Provide the (X, Y) coordinate of the cell's center where the given text is located.  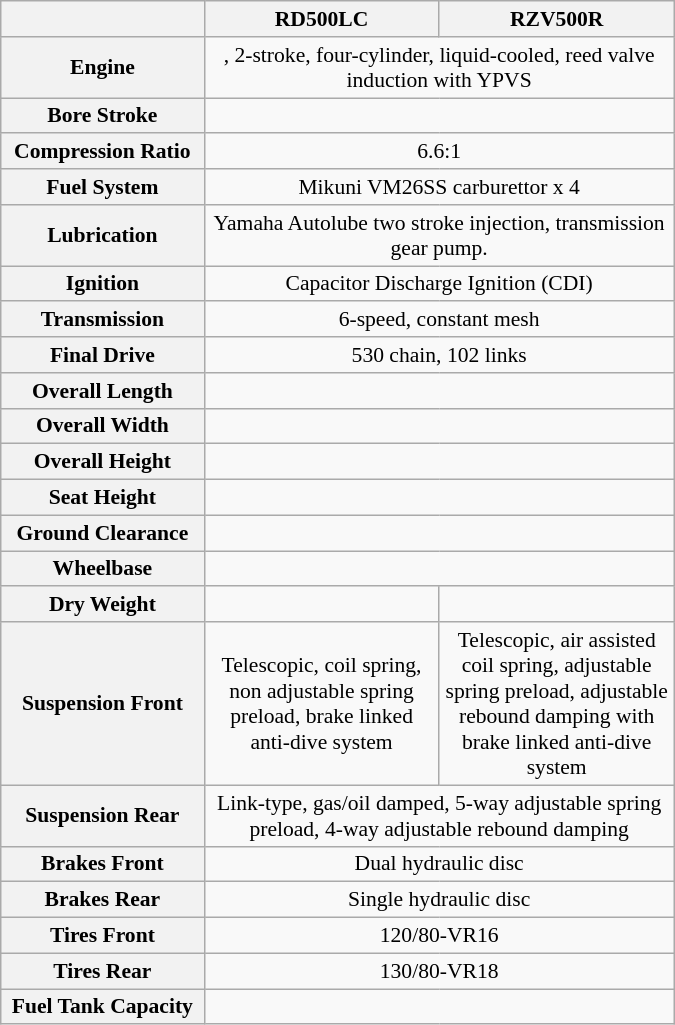
Link-type, gas/oil damped, 5-way adjustable spring preload, 4-way adjustable rebound damping (439, 816)
6.6:1 (439, 152)
Final Drive (102, 355)
Suspension Rear (102, 816)
Fuel Tank Capacity (102, 1007)
RD500LC (322, 19)
Telescopic, air assisted coil spring, adjustable spring preload, adjustable rebound damping with brake linked anti-dive system (556, 704)
Dry Weight (102, 605)
530 chain, 102 links (439, 355)
Lubrication (102, 236)
Brakes Rear (102, 900)
Ground Clearance (102, 533)
Yamaha Autolube two stroke injection, transmission gear pump. (439, 236)
Seat Height (102, 498)
Tires Front (102, 936)
Overall Width (102, 426)
Wheelbase (102, 569)
Transmission (102, 320)
RZV500R (556, 19)
Engine (102, 68)
Compression Ratio (102, 152)
Single hydraulic disc (439, 900)
, 2-stroke, four-cylinder, liquid-cooled, reed valve induction with YPVS (439, 68)
Ignition (102, 284)
Bore Stroke (102, 116)
Overall Height (102, 462)
Telescopic, coil spring, non adjustable spring preload, brake linked anti-dive system (322, 704)
Dual hydraulic disc (439, 864)
Suspension Front (102, 704)
130/80-VR18 (439, 971)
Overall Length (102, 391)
Fuel System (102, 187)
120/80-VR16 (439, 936)
Brakes Front (102, 864)
6-speed, constant mesh (439, 320)
Tires Rear (102, 971)
Mikuni VM26SS carburettor x 4 (439, 187)
Capacitor Discharge Ignition (CDI) (439, 284)
